Output the (X, Y) coordinate of the center of the cell containing the given text.  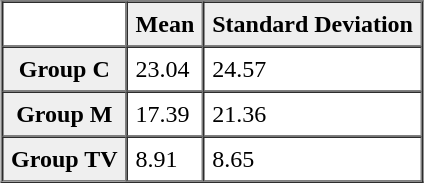
21.36 (312, 114)
8.65 (312, 158)
8.91 (166, 158)
17.39 (166, 114)
23.04 (166, 68)
Standard Deviation (312, 24)
24.57 (312, 68)
Group M (64, 114)
Group TV (64, 158)
Group C (64, 68)
Mean (166, 24)
